Search for the cell housing the specified text and yield its [x, y] center coordinate. 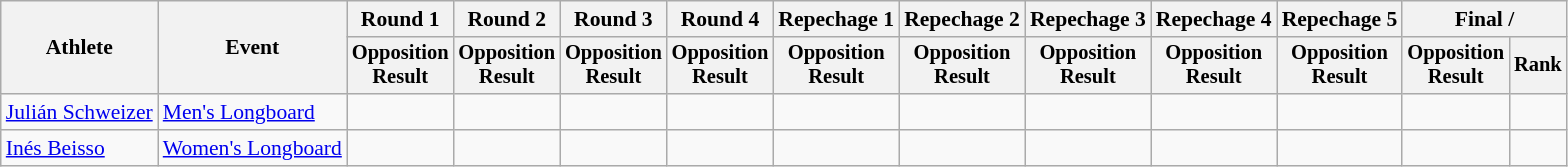
Repechage 3 [1088, 19]
Women's Longboard [252, 148]
Repechage 2 [962, 19]
Repechage 1 [836, 19]
Julián Schweizer [80, 112]
Round 4 [720, 19]
Event [252, 48]
Repechage 4 [1214, 19]
Round 1 [400, 19]
Round 3 [614, 19]
Final / [1484, 19]
Inés Beisso [80, 148]
Round 2 [506, 19]
Men's Longboard [252, 112]
Athlete [80, 48]
Rank [1538, 66]
Repechage 5 [1340, 19]
